Provide the (X, Y) coordinate of the cell's center where the given text is located.  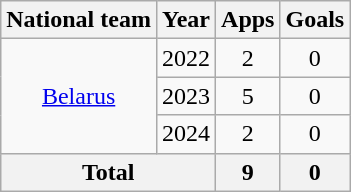
9 (248, 172)
National team (79, 20)
Belarus (79, 96)
Goals (315, 20)
Total (108, 172)
2023 (186, 96)
5 (248, 96)
2024 (186, 134)
Apps (248, 20)
Year (186, 20)
2022 (186, 58)
